Detect which cell encompasses the target text, then output its [x, y] center coordinate. 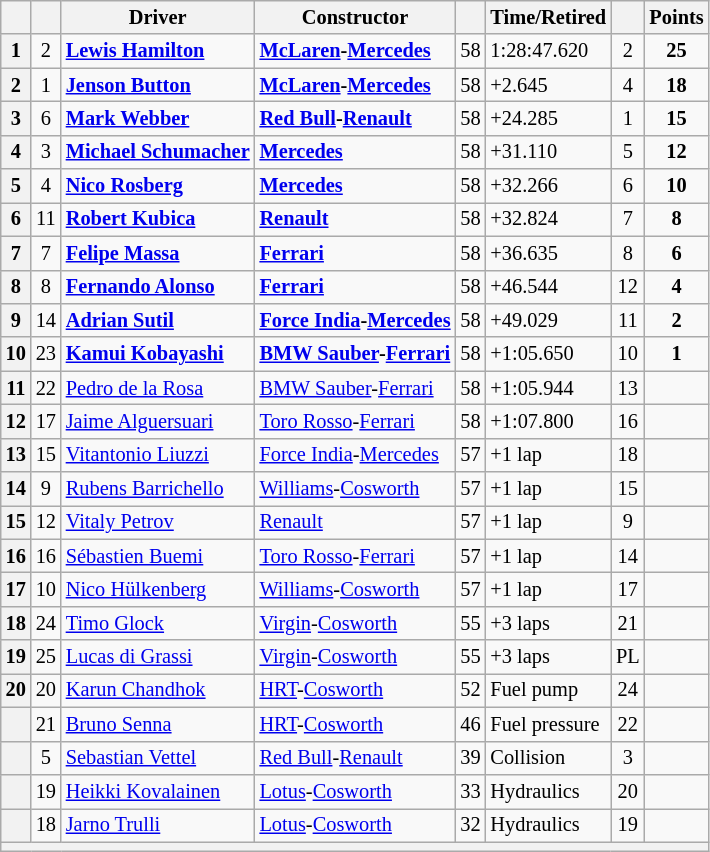
Nico Hülkenberg [158, 589]
Points [677, 17]
Constructor [356, 17]
Heikki Kovalainen [158, 791]
Driver [158, 17]
Robert Kubica [158, 219]
Michael Schumacher [158, 152]
PL [628, 657]
+36.635 [548, 253]
+49.029 [548, 320]
Karun Chandhok [158, 690]
39 [470, 758]
Vitantonio Liuzzi [158, 455]
+1:07.800 [548, 421]
Nico Rosberg [158, 186]
Rubens Barrichello [158, 489]
Time/Retired [548, 17]
Vitaly Petrov [158, 522]
Felipe Massa [158, 253]
Fernando Alonso [158, 287]
Kamui Kobayashi [158, 354]
Sébastien Buemi [158, 556]
+1:05.650 [548, 354]
46 [470, 724]
+46.544 [548, 287]
+32.824 [548, 219]
Bruno Senna [158, 724]
Mark Webber [158, 118]
Fuel pump [548, 690]
Fuel pressure [548, 724]
Jarno Trulli [158, 825]
Jenson Button [158, 85]
+32.266 [548, 186]
Timo Glock [158, 623]
32 [470, 825]
Sebastian Vettel [158, 758]
52 [470, 690]
Pedro de la Rosa [158, 388]
Collision [548, 758]
+1:05.944 [548, 388]
Lewis Hamilton [158, 51]
Jaime Alguersuari [158, 421]
Adrian Sutil [158, 320]
+24.285 [548, 118]
Lucas di Grassi [158, 657]
1:28:47.620 [548, 51]
23 [46, 354]
+2.645 [548, 85]
+31.110 [548, 152]
33 [470, 791]
